Find where the given text appears and provide that cell's center as [x, y] coordinate. 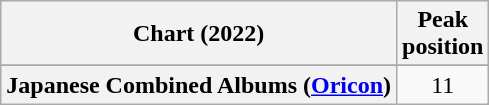
Japanese Combined Albums (Oricon) [199, 85]
Peakposition [443, 34]
Chart (2022) [199, 34]
11 [443, 85]
